Extract the (x, y) coordinate from the center of the cell holding the provided text.  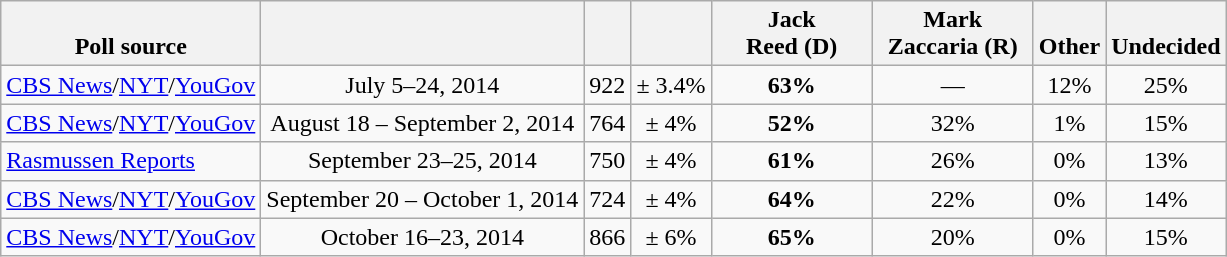
September 20 – October 1, 2014 (422, 199)
October 16–23, 2014 (422, 237)
724 (608, 199)
25% (1166, 85)
20% (952, 237)
64% (792, 199)
— (952, 85)
± 6% (671, 237)
922 (608, 85)
13% (1166, 161)
JackReed (D) (792, 34)
26% (952, 161)
Poll source (131, 34)
July 5–24, 2014 (422, 85)
52% (792, 123)
± 3.4% (671, 85)
63% (792, 85)
12% (1069, 85)
764 (608, 123)
Other (1069, 34)
Undecided (1166, 34)
Rasmussen Reports (131, 161)
August 18 – September 2, 2014 (422, 123)
866 (608, 237)
32% (952, 123)
MarkZaccaria (R) (952, 34)
65% (792, 237)
61% (792, 161)
1% (1069, 123)
14% (1166, 199)
22% (952, 199)
750 (608, 161)
September 23–25, 2014 (422, 161)
